Provide the [X, Y] coordinate of the cell's center where the given text is located.  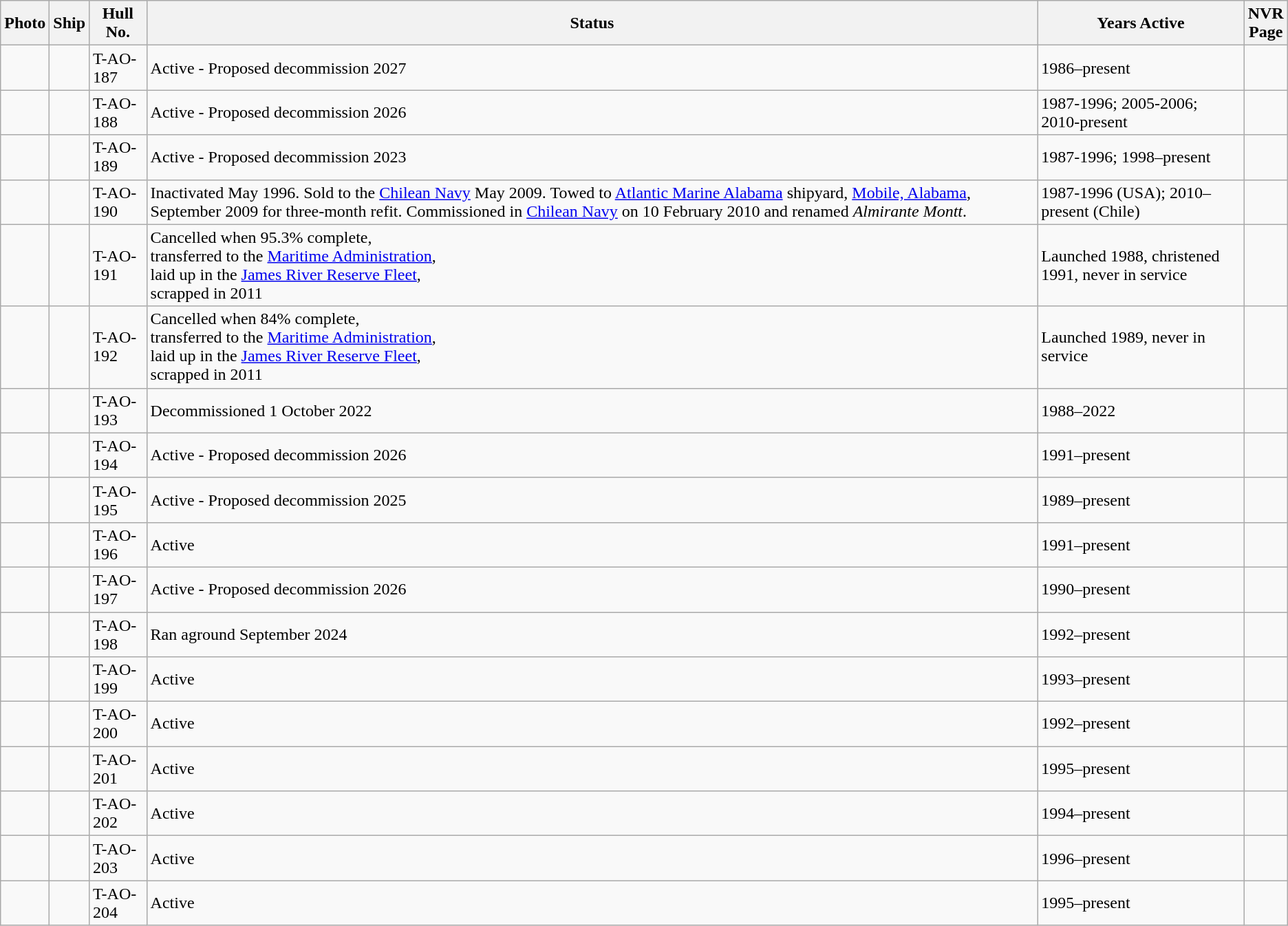
T-AO-195 [118, 499]
Decommissioned 1 October 2022 [592, 410]
T-AO-198 [118, 634]
T-AO-203 [118, 859]
T-AO-187 [118, 67]
T-AO-199 [118, 680]
1988–2022 [1141, 410]
T-AO-192 [118, 347]
1994–present [1141, 813]
Active - Proposed decommission 2027 [592, 67]
T-AO-204 [118, 903]
T-AO-194 [118, 455]
Ran aground September 2024 [592, 634]
1987-1996; 1998–present [1141, 157]
Launched 1988, christened 1991, never in service [1141, 266]
T-AO-191 [118, 266]
T-AO-190 [118, 202]
1996–present [1141, 859]
Years Active [1141, 23]
T-AO-201 [118, 769]
1986–present [1141, 67]
T-AO-189 [118, 157]
Cancelled when 95.3% complete, transferred to the Maritime Administration,laid up in the James River Reserve Fleet,scrapped in 2011 [592, 266]
Launched 1989, never in service [1141, 347]
1987-1996; 2005-2006; 2010-present [1141, 113]
Photo [25, 23]
1990–present [1141, 589]
T-AO-200 [118, 724]
T-AO-202 [118, 813]
Active - Proposed decommission 2025 [592, 499]
T-AO-197 [118, 589]
1987-1996 (USA); 2010–present (Chile) [1141, 202]
1993–present [1141, 680]
T-AO-193 [118, 410]
Ship [69, 23]
T-AO-196 [118, 545]
Hull No. [118, 23]
Cancelled when 84% complete, transferred to the Maritime Administration,laid up in the James River Reserve Fleet, scrapped in 2011 [592, 347]
Active - Proposed decommission 2023 [592, 157]
Status [592, 23]
NVRPage [1266, 23]
1989–present [1141, 499]
T-AO-188 [118, 113]
